Provide the [X, Y] coordinate of the cell's center where the given text is located.  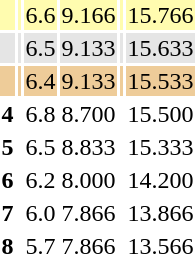
5 [8, 147]
6.0 [40, 213]
6.6 [40, 15]
15.633 [160, 48]
6 [8, 180]
8.833 [88, 147]
9.166 [88, 15]
14.200 [160, 180]
13.866 [160, 213]
6.4 [40, 81]
7.866 [88, 213]
15.333 [160, 147]
15.533 [160, 81]
15.766 [160, 15]
6.2 [40, 180]
8.700 [88, 114]
15.500 [160, 114]
7 [8, 213]
4 [8, 114]
6.8 [40, 114]
8.000 [88, 180]
